Extract the (X, Y) coordinate from the center of the cell holding the provided text.  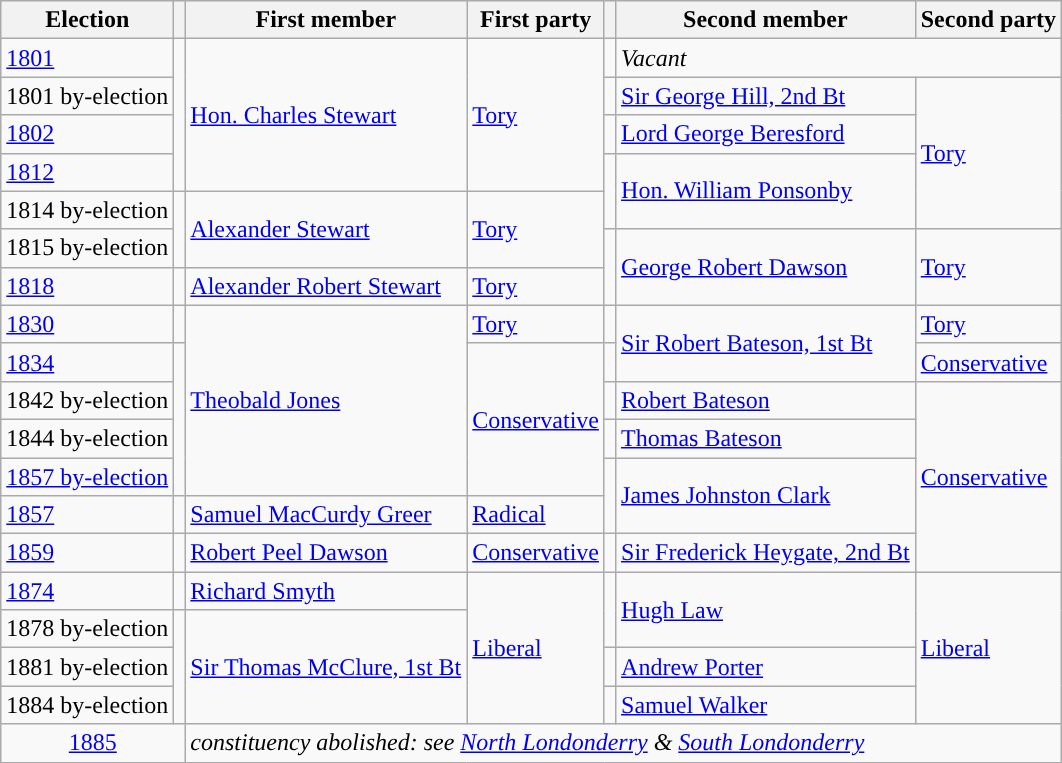
Hugh Law (766, 610)
1844 by-election (88, 438)
1884 by-election (88, 705)
1859 (88, 553)
Andrew Porter (766, 667)
First member (326, 20)
1874 (88, 591)
Radical (536, 515)
Sir Frederick Heygate, 2nd Bt (766, 553)
1815 by-election (88, 248)
Lord George Beresford (766, 134)
Samuel MacCurdy Greer (326, 515)
1857 (88, 515)
constituency abolished: see North Londonderry & South Londonderry (624, 743)
Robert Bateson (766, 400)
1818 (88, 286)
Second party (988, 20)
1814 by-election (88, 210)
Vacant (839, 58)
1878 by-election (88, 629)
1802 (88, 134)
Hon. Charles Stewart (326, 115)
Sir Thomas McClure, 1st Bt (326, 667)
Alexander Robert Stewart (326, 286)
1842 by-election (88, 400)
1812 (88, 172)
Election (88, 20)
Sir George Hill, 2nd Bt (766, 96)
1881 by-election (88, 667)
1801 (88, 58)
First party (536, 20)
1834 (88, 362)
Second member (766, 20)
Thomas Bateson (766, 438)
Theobald Jones (326, 400)
George Robert Dawson (766, 267)
1885 (93, 743)
Hon. William Ponsonby (766, 191)
Samuel Walker (766, 705)
Robert Peel Dawson (326, 553)
James Johnston Clark (766, 496)
1830 (88, 324)
1857 by-election (88, 477)
Alexander Stewart (326, 229)
1801 by-election (88, 96)
Richard Smyth (326, 591)
Sir Robert Bateson, 1st Bt (766, 343)
